Provide the (X, Y) coordinate of the cell's center where the given text is located.  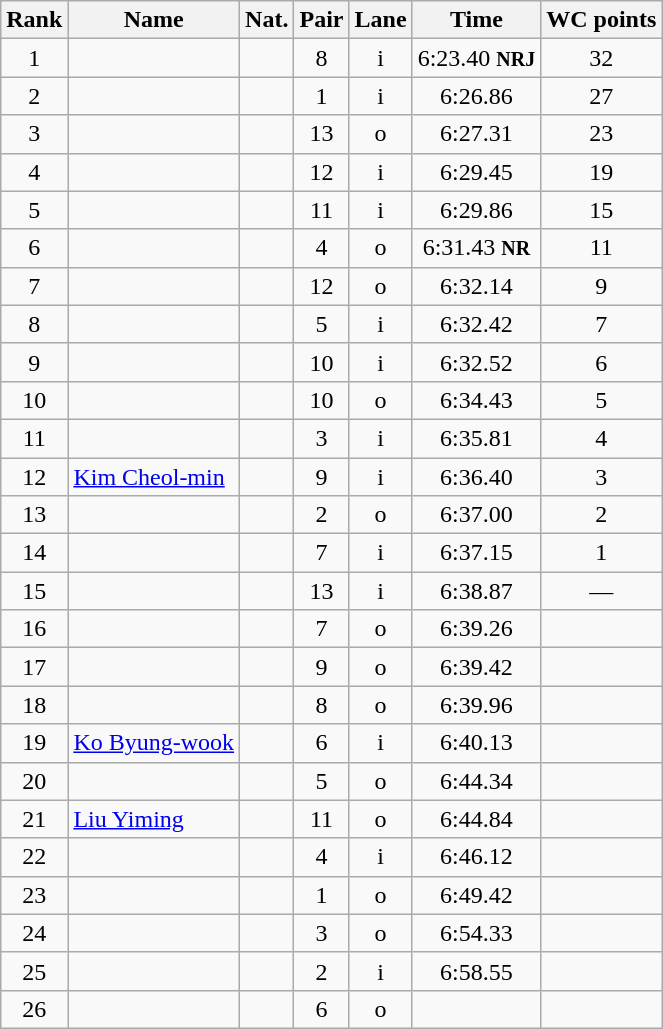
Pair (322, 20)
Liu Yiming (154, 819)
6:32.42 (476, 324)
6:26.86 (476, 96)
26 (34, 1009)
WC points (602, 20)
32 (602, 58)
17 (34, 667)
6:32.52 (476, 362)
Ko Byung-wook (154, 743)
Name (154, 20)
6:54.33 (476, 933)
22 (34, 857)
18 (34, 705)
6:37.15 (476, 553)
Rank (34, 20)
25 (34, 971)
Lane (380, 20)
24 (34, 933)
21 (34, 819)
27 (602, 96)
6:37.00 (476, 515)
6:44.84 (476, 819)
6:35.81 (476, 438)
6:39.96 (476, 705)
6:39.26 (476, 629)
6:31.43 NR (476, 248)
6:49.42 (476, 895)
6:29.45 (476, 172)
6:44.34 (476, 781)
20 (34, 781)
Nat. (267, 20)
Time (476, 20)
6:32.14 (476, 286)
6:27.31 (476, 134)
16 (34, 629)
6:34.43 (476, 400)
Kim Cheol-min (154, 477)
6:40.13 (476, 743)
6:58.55 (476, 971)
6:36.40 (476, 477)
14 (34, 553)
— (602, 591)
6:38.87 (476, 591)
6:46.12 (476, 857)
6:23.40 NRJ (476, 58)
6:39.42 (476, 667)
6:29.86 (476, 210)
